Identify which cell holds the provided text, then report its [x, y] central coordinate. 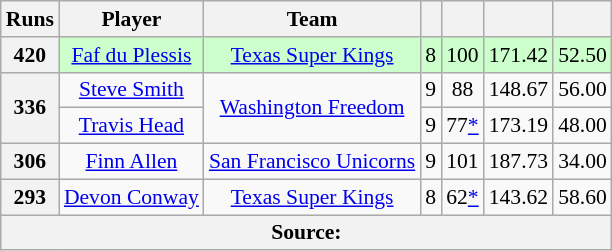
58.60 [582, 197]
Player [132, 19]
100 [462, 55]
62* [462, 197]
336 [30, 108]
293 [30, 197]
77* [462, 126]
143.62 [518, 197]
171.42 [518, 55]
Source: [306, 233]
101 [462, 162]
187.73 [518, 162]
52.50 [582, 55]
Runs [30, 19]
48.00 [582, 126]
420 [30, 55]
Finn Allen [132, 162]
San Francisco Unicorns [312, 162]
Devon Conway [132, 197]
Washington Freedom [312, 108]
306 [30, 162]
34.00 [582, 162]
88 [462, 90]
56.00 [582, 90]
Faf du Plessis [132, 55]
Steve Smith [132, 90]
Team [312, 19]
173.19 [518, 126]
148.67 [518, 90]
Travis Head [132, 126]
